Output the (X, Y) coordinate of the center of the cell containing the given text.  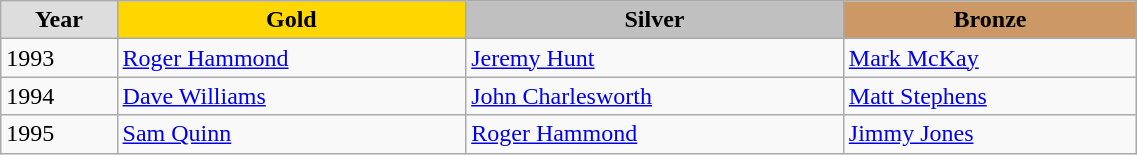
1993 (59, 58)
Mark McKay (990, 58)
Matt Stephens (990, 96)
Bronze (990, 20)
Jeremy Hunt (655, 58)
Dave Williams (292, 96)
Silver (655, 20)
1994 (59, 96)
Jimmy Jones (990, 134)
Gold (292, 20)
John Charlesworth (655, 96)
Year (59, 20)
1995 (59, 134)
Sam Quinn (292, 134)
